Detect which cell encompasses the target text, then output its (x, y) center coordinate. 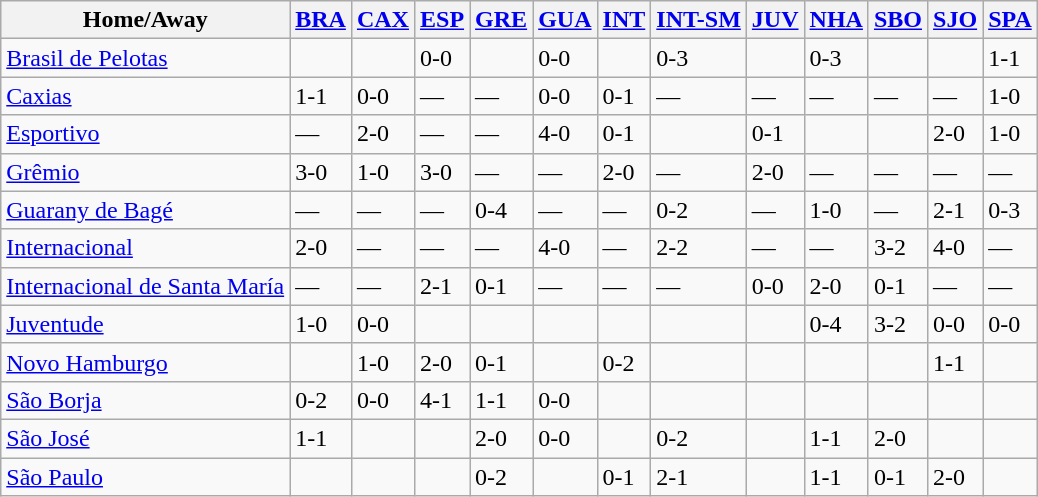
JUV (775, 20)
SBO (898, 20)
SJO (956, 20)
INT-SM (699, 20)
Internacional de Santa María (146, 286)
CAX (382, 20)
Home/Away (146, 20)
INT (624, 20)
Novo Hamburgo (146, 362)
Brasil de Pelotas (146, 58)
Esportivo (146, 134)
Internacional (146, 248)
Juventude (146, 324)
4-1 (442, 400)
Grêmio (146, 172)
São Borja (146, 400)
São Paulo (146, 477)
SPA (1010, 20)
NHA (836, 20)
GUA (565, 20)
BRA (321, 20)
Caxias (146, 96)
2-2 (699, 248)
GRE (502, 20)
São José (146, 438)
Guarany de Bagé (146, 210)
ESP (442, 20)
